Scan for the cell matching the given text and deliver its [X, Y] coordinate at center. 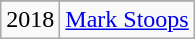
Mark Stoops [127, 20]
2018 [30, 20]
